Extract the [X, Y] coordinate from the center of the cell holding the provided text.  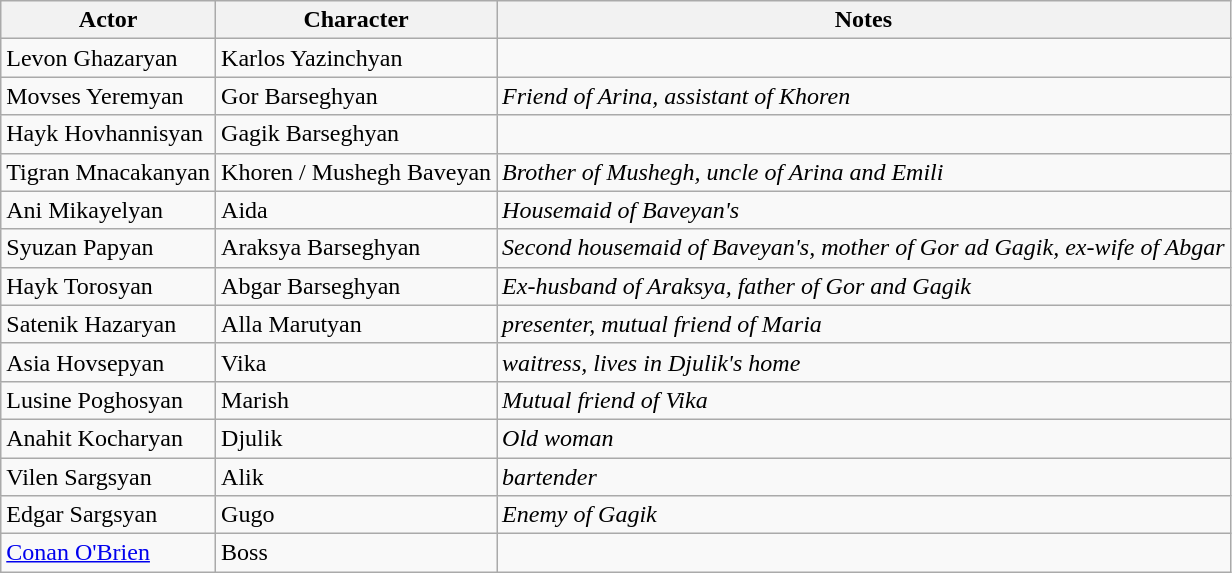
Hayk Torosyan [108, 286]
Gugo [356, 515]
Gor Barseghyan [356, 96]
Alik [356, 477]
Conan O'Brien [108, 553]
Mutual friend of Vika [864, 400]
Character [356, 20]
Ani Mikayelyan [108, 210]
Boss [356, 553]
Syuzan Papyan [108, 248]
Satenik Hazaryan [108, 324]
Old woman [864, 438]
Anahit Kocharyan [108, 438]
Aida [356, 210]
Hayk Hovhannisyan [108, 134]
Alla Marutyan [356, 324]
Gagik Barseghyan [356, 134]
Brother of Mushegh, uncle of Arina and Emili [864, 172]
Housemaid of Baveyan's [864, 210]
Abgar Barseghyan [356, 286]
Araksya Barseghyan [356, 248]
Khoren / Mushegh Baveyan [356, 172]
Movses Yeremyan [108, 96]
Marish [356, 400]
Asia Hovsepyan [108, 362]
Second housemaid of Baveyan's, mother of Gor ad Gagik, ex-wife of Abgar [864, 248]
presenter, mutual friend of Maria [864, 324]
waitress, lives in Djulik's home [864, 362]
Vika [356, 362]
Karlos Yazinchyan [356, 58]
Actor [108, 20]
Enemy of Gagik [864, 515]
Edgar Sargsyan [108, 515]
Levon Ghazaryan [108, 58]
Friend of Arina, assistant of Khoren [864, 96]
Ex-husband of Araksya, father of Gor and Gagik [864, 286]
bartender [864, 477]
Lusine Poghosyan [108, 400]
Notes [864, 20]
Vilen Sargsyan [108, 477]
Tigran Mnacakanyan [108, 172]
Djulik [356, 438]
